Pinpoint the cell where the given text exists, returning its [x, y] midpoint coordinate. 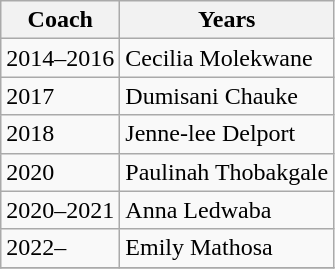
Anna Ledwaba [227, 210]
2020–2021 [60, 210]
Dumisani Chauke [227, 96]
2014–2016 [60, 58]
Cecilia Molekwane [227, 58]
2020 [60, 172]
Years [227, 20]
Coach [60, 20]
2017 [60, 96]
Paulinah Thobakgale [227, 172]
Jenne-lee Delport [227, 134]
2022– [60, 248]
Emily Mathosa [227, 248]
2018 [60, 134]
